Return the [X, Y] coordinate for the center point of the cell that contains the specified text.  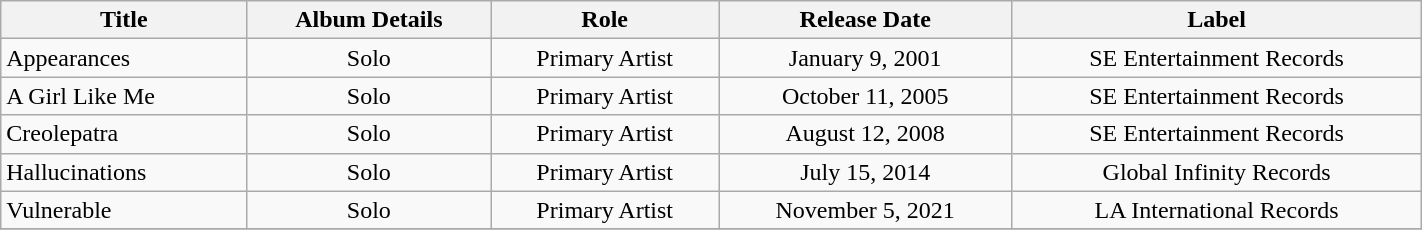
November 5, 2021 [866, 210]
January 9, 2001 [866, 58]
LA International Records [1216, 210]
Title [124, 20]
Hallucinations [124, 172]
Role [605, 20]
Global Infinity Records [1216, 172]
August 12, 2008 [866, 134]
October 11, 2005 [866, 96]
Album Details [369, 20]
Label [1216, 20]
Creolepatra [124, 134]
Vulnerable [124, 210]
Appearances [124, 58]
July 15, 2014 [866, 172]
Release Date [866, 20]
A Girl Like Me [124, 96]
